From the cell containing the given text, extract its center point as [X, Y] coordinate. 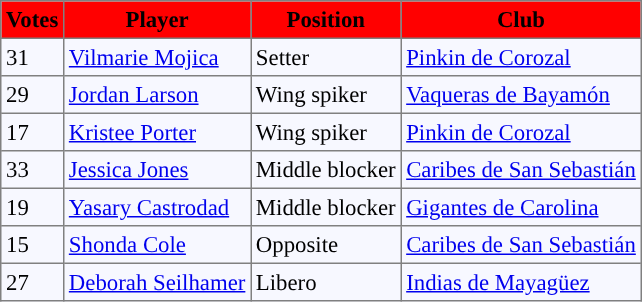
Indias de Mayagüez [521, 282]
27 [32, 282]
Vaqueras de Bayamón [521, 95]
Libero [326, 282]
Kristee Porter [158, 132]
Opposite [326, 245]
31 [32, 57]
Jordan Larson [158, 95]
Vilmarie Mojica [158, 57]
Player [158, 20]
Yasary Castrodad [158, 207]
Setter [326, 57]
Votes [32, 20]
Club [521, 20]
Gigantes de Carolina [521, 207]
Jessica Jones [158, 170]
15 [32, 245]
Deborah Seilhamer [158, 282]
29 [32, 95]
Shonda Cole [158, 245]
17 [32, 132]
19 [32, 207]
Position [326, 20]
33 [32, 170]
